Scan for the cell matching the given text and deliver its (x, y) coordinate at center. 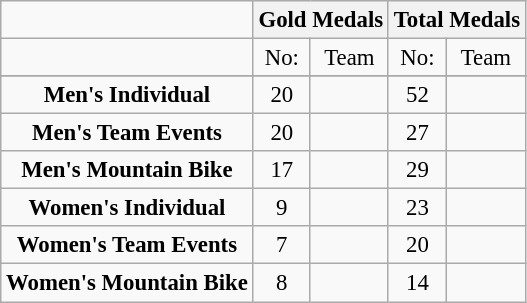
14 (417, 283)
Men's Mountain Bike (127, 170)
Men's Team Events (127, 133)
Women's Mountain Bike (127, 283)
52 (417, 95)
27 (417, 133)
7 (282, 245)
23 (417, 208)
29 (417, 170)
Gold Medals (320, 20)
Women's Team Events (127, 245)
9 (282, 208)
8 (282, 283)
Women's Individual (127, 208)
17 (282, 170)
Total Medals (456, 20)
Men's Individual (127, 95)
